Find where the given text appears and provide that cell's center as (X, Y) coordinate. 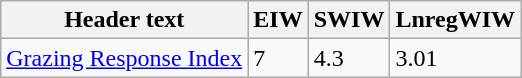
4.3 (349, 58)
Header text (124, 20)
LnregWIW (456, 20)
SWIW (349, 20)
7 (278, 58)
3.01 (456, 58)
Grazing Response Index (124, 58)
EIW (278, 20)
